Detect which cell encompasses the target text, then output its (X, Y) center coordinate. 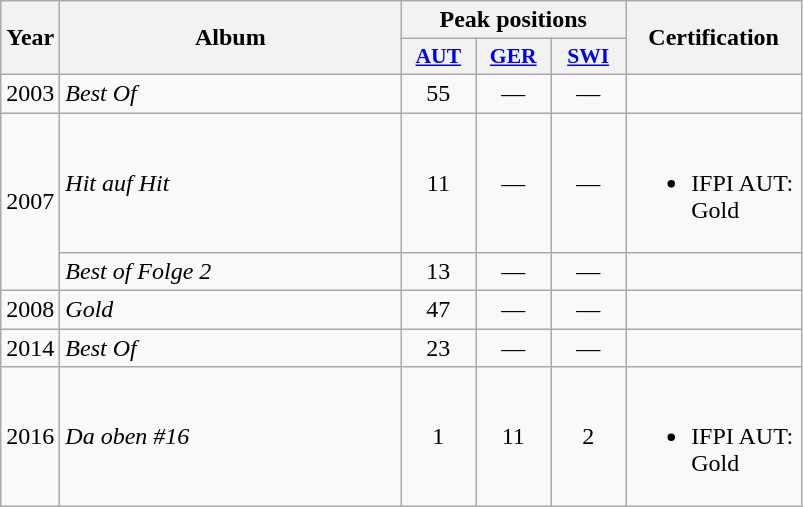
Peak positions (514, 20)
Album (230, 38)
1 (438, 437)
2008 (30, 310)
Year (30, 38)
Da oben #16 (230, 437)
2 (588, 437)
SWI (588, 57)
Best of Folge 2 (230, 272)
2016 (30, 437)
Certification (714, 38)
2003 (30, 93)
2007 (30, 201)
Hit auf Hit (230, 182)
2014 (30, 348)
GER (514, 57)
23 (438, 348)
Gold (230, 310)
55 (438, 93)
47 (438, 310)
AUT (438, 57)
13 (438, 272)
